Search for the cell housing the specified text and yield its [X, Y] center coordinate. 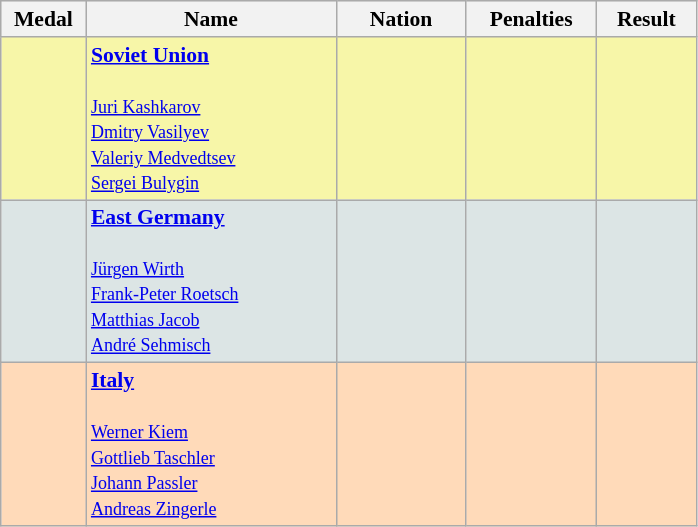
ItalyWerner KiemGottlieb TaschlerJohann PasslerAndreas Zingerle [211, 444]
East GermanyJürgen WirthFrank-Peter RoetschMatthias JacobAndré Sehmisch [211, 282]
Medal [44, 19]
Nation [401, 19]
Penalties [531, 19]
Name [211, 19]
Soviet UnionJuri KashkarovDmitry VasilyevValeriy MedvedtsevSergei Bulygin [211, 118]
Result [646, 19]
